Locate the cell with the specified text and output its (X, Y) center coordinate. 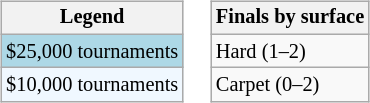
Carpet (0–2) (290, 85)
$10,000 tournaments (92, 85)
$25,000 tournaments (92, 51)
Hard (1–2) (290, 51)
Legend (92, 18)
Finals by surface (290, 18)
